Pinpoint the cell where the given text exists, returning its (x, y) midpoint coordinate. 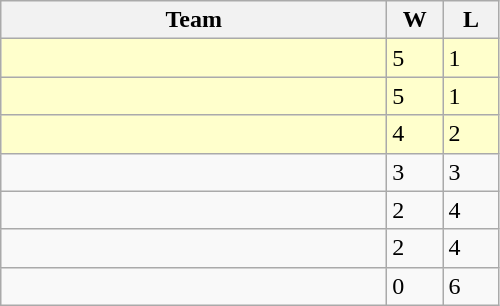
0 (415, 286)
L (471, 20)
Team (194, 20)
6 (471, 286)
W (415, 20)
